Search for the cell housing the specified text and yield its [X, Y] center coordinate. 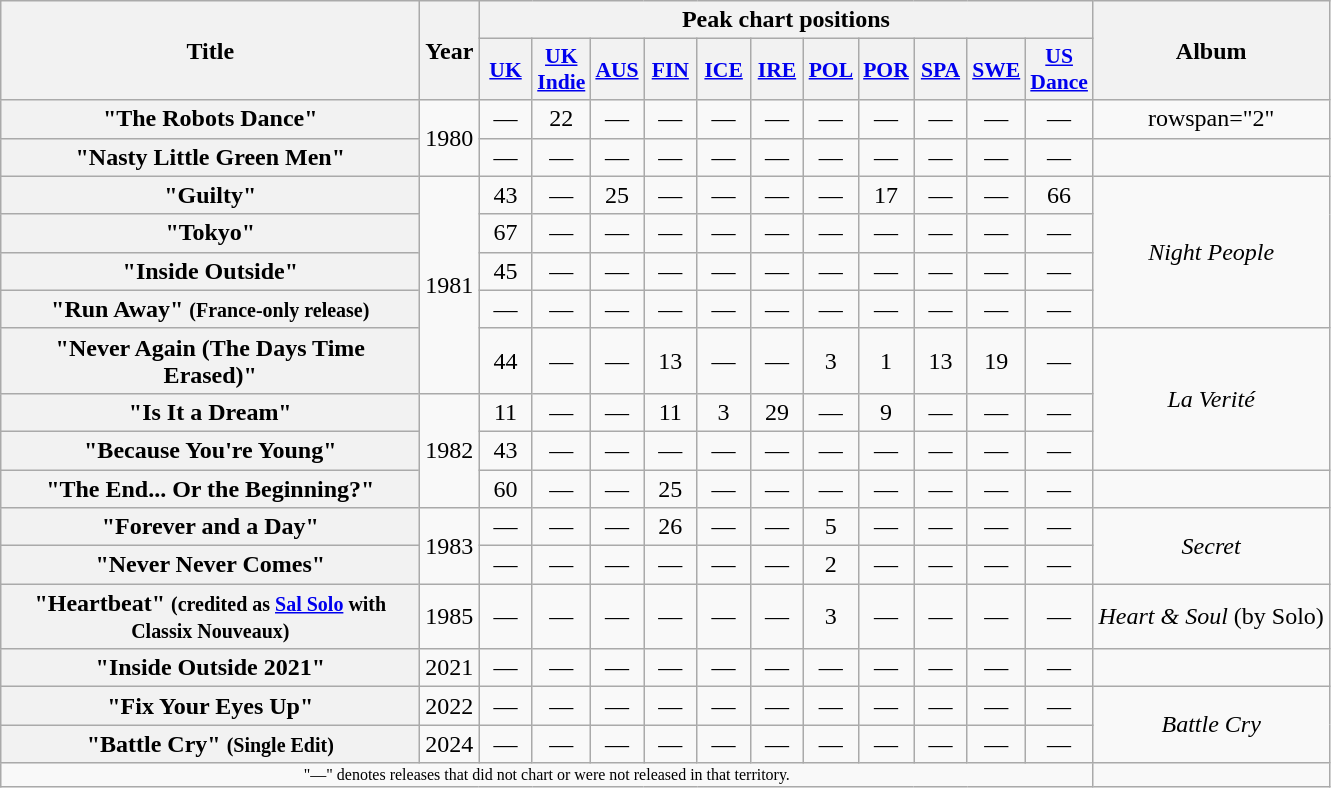
"Nasty Little Green Men" [210, 157]
"Is It a Dream" [210, 412]
rowspan="2" [1211, 119]
"Fix Your Eyes Up" [210, 706]
1 [886, 360]
1981 [450, 284]
1980 [450, 138]
2021 [450, 668]
Battle Cry [1211, 725]
29 [776, 412]
UK Indie [561, 70]
"Inside Outside 2021" [210, 668]
9 [886, 412]
Heart & Soul (by Solo) [1211, 616]
US Dance [1059, 70]
"Run Away" (France-only release) [210, 309]
"Guilty" [210, 195]
ICE [724, 70]
SWE [996, 70]
"—" denotes releases that did not chart or were not released in that territory. [547, 775]
2022 [450, 706]
1983 [450, 546]
"Never Again (The Days Time Erased)" [210, 360]
POL [832, 70]
"Battle Cry" (Single Edit) [210, 744]
"Because You're Young" [210, 450]
Night People [1211, 252]
La Verité [1211, 398]
IRE [776, 70]
POR [886, 70]
66 [1059, 195]
2 [832, 565]
"Never Never Comes" [210, 565]
60 [506, 489]
2024 [450, 744]
"Inside Outside" [210, 271]
Title [210, 50]
17 [886, 195]
"Forever and a Day" [210, 527]
1985 [450, 616]
AUS [616, 70]
"The Robots Dance" [210, 119]
FIN [670, 70]
67 [506, 233]
Album [1211, 50]
Peak chart positions [786, 20]
45 [506, 271]
Year [450, 50]
22 [561, 119]
44 [506, 360]
1982 [450, 450]
SPA [940, 70]
Secret [1211, 546]
19 [996, 360]
26 [670, 527]
5 [832, 527]
"Tokyo" [210, 233]
UK [506, 70]
"Heartbeat" (credited as Sal Solo with Classix Nouveaux) [210, 616]
"The End... Or the Beginning?" [210, 489]
